Return the [X, Y] coordinate for the center point of the cell that contains the specified text.  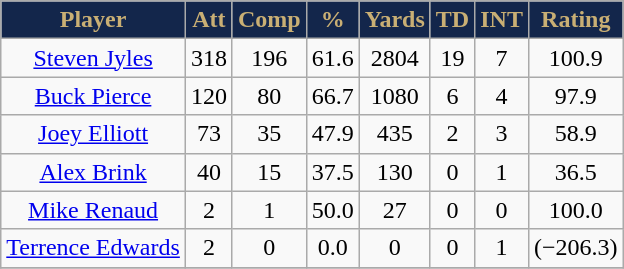
Buck Pierce [94, 96]
100.0 [576, 210]
Steven Jyles [94, 58]
INT [502, 20]
37.5 [332, 172]
66.7 [332, 96]
Joey Elliott [94, 134]
35 [269, 134]
7 [502, 58]
3 [502, 134]
97.9 [576, 96]
2804 [394, 58]
4 [502, 96]
15 [269, 172]
Att [208, 20]
58.9 [576, 134]
19 [452, 58]
6 [452, 96]
Player [94, 20]
100.9 [576, 58]
27 [394, 210]
36.5 [576, 172]
120 [208, 96]
47.9 [332, 134]
130 [394, 172]
0.0 [332, 248]
Yards [394, 20]
435 [394, 134]
1080 [394, 96]
% [332, 20]
196 [269, 58]
Mike Renaud [94, 210]
Alex Brink [94, 172]
40 [208, 172]
61.6 [332, 58]
Comp [269, 20]
73 [208, 134]
80 [269, 96]
318 [208, 58]
TD [452, 20]
Terrence Edwards [94, 248]
(−206.3) [576, 248]
Rating [576, 20]
50.0 [332, 210]
